Extract the (X, Y) coordinate from the center of the cell holding the provided text.  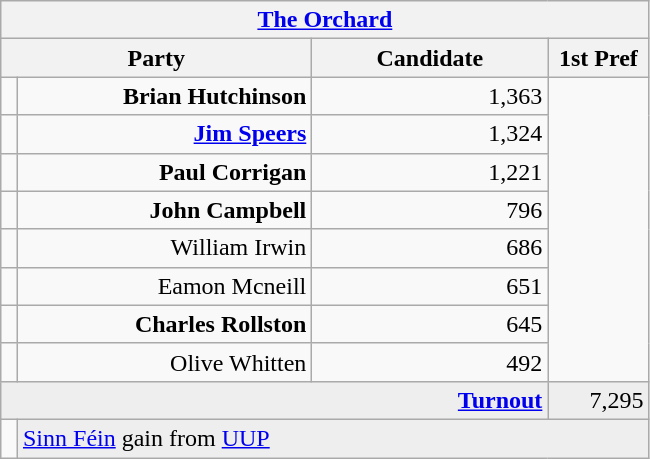
Eamon Mcneill (164, 286)
686 (430, 248)
Party (156, 58)
492 (430, 362)
Paul Corrigan (164, 172)
Brian Hutchinson (164, 96)
1,221 (430, 172)
Candidate (430, 58)
Turnout (274, 400)
7,295 (598, 400)
Jim Speers (164, 134)
651 (430, 286)
1,324 (430, 134)
Olive Whitten (164, 362)
1st Pref (598, 58)
1,363 (430, 96)
John Campbell (164, 210)
William Irwin (164, 248)
Charles Rollston (164, 324)
Sinn Féin gain from UUP (332, 438)
The Orchard (325, 20)
796 (430, 210)
645 (430, 324)
